Determine the (X, Y) coordinate at the center of the cell enclosing the given text.  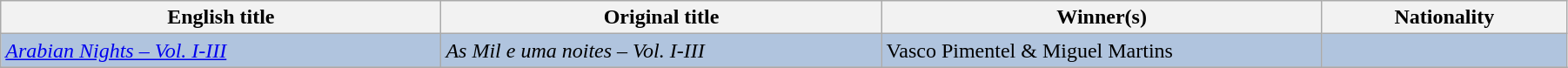
Nationality (1444, 17)
Winner(s) (1102, 17)
Original title (661, 17)
As Mil e uma noites – Vol. I-III (661, 51)
Arabian Nights – Vol. I-III (221, 51)
Vasco Pimentel & Miguel Martins (1102, 51)
English title (221, 17)
